Return [x, y] of the center of cell containing provided text 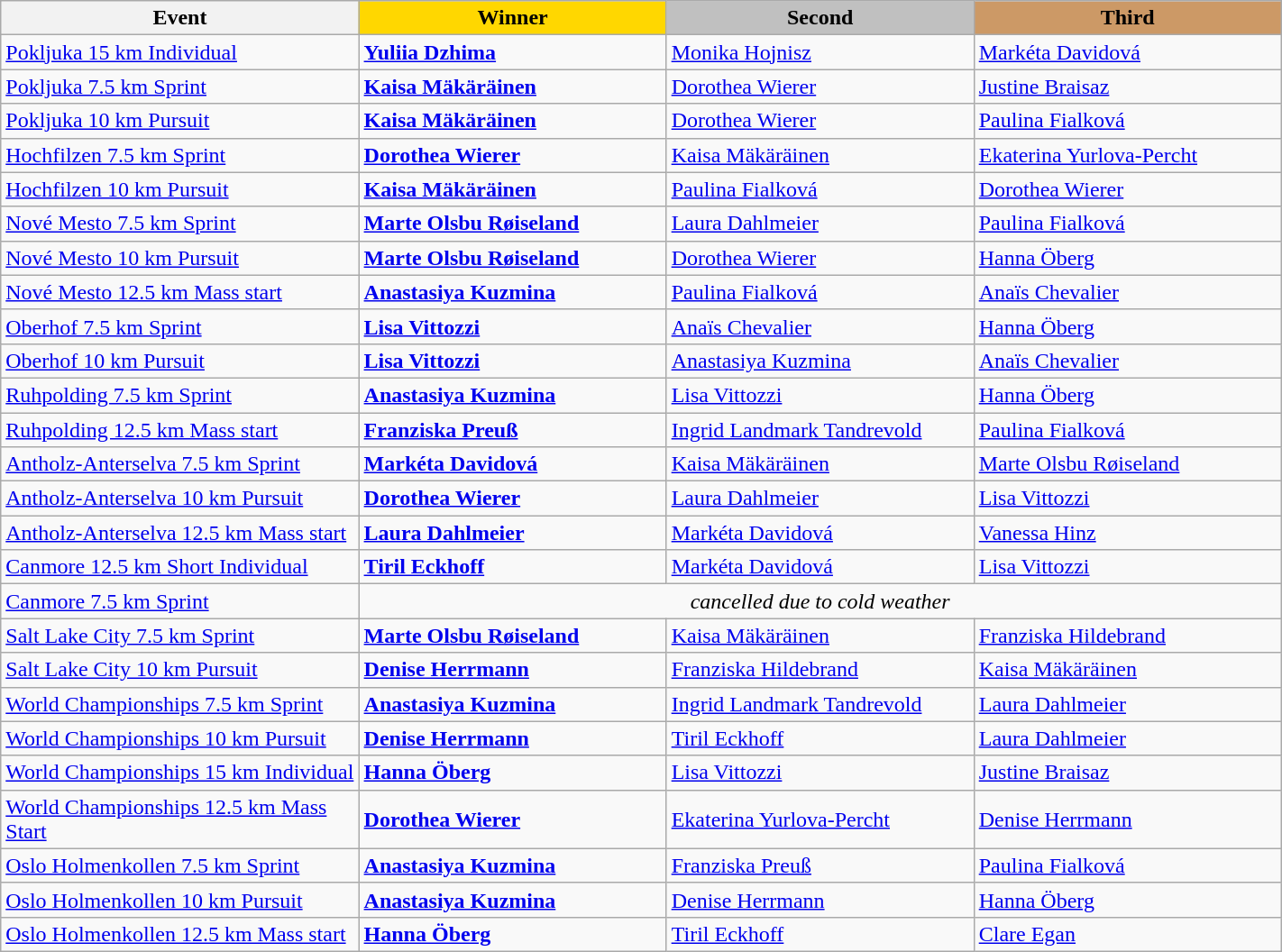
Winner [512, 18]
Event [180, 18]
cancelled due to cold weather [820, 601]
Ruhpolding 12.5 km Mass start [180, 430]
Antholz-Anterselva 7.5 km Sprint [180, 464]
Monika Hojnisz [820, 52]
World Championships 7.5 km Sprint [180, 704]
Canmore 12.5 km Short Individual [180, 567]
Oslo Holmenkollen 7.5 km Sprint [180, 865]
Pokljuka 10 km Pursuit [180, 121]
Antholz-Anterselva 10 km Pursuit [180, 499]
Vanessa Hinz [1127, 533]
World Championships 12.5 km Mass Start [180, 819]
Hochfilzen 10 km Pursuit [180, 189]
World Championships 10 km Pursuit [180, 738]
World Championships 15 km Individual [180, 773]
Oberhof 7.5 km Sprint [180, 326]
Pokljuka 15 km Individual [180, 52]
Antholz-Anterselva 12.5 km Mass start [180, 533]
Oslo Holmenkollen 10 km Pursuit [180, 900]
Nové Mesto 7.5 km Sprint [180, 224]
Salt Lake City 7.5 km Sprint [180, 636]
Oberhof 10 km Pursuit [180, 361]
Yuliia Dzhima [512, 52]
Oslo Holmenkollen 12.5 km Mass start [180, 934]
Pokljuka 7.5 km Sprint [180, 87]
Ruhpolding 7.5 km Sprint [180, 395]
Hochfilzen 7.5 km Sprint [180, 155]
Clare Egan [1127, 934]
Canmore 7.5 km Sprint [180, 601]
Second [820, 18]
Third [1127, 18]
Nové Mesto 12.5 km Mass start [180, 292]
Nové Mesto 10 km Pursuit [180, 258]
Salt Lake City 10 km Pursuit [180, 670]
